Return (x, y) of the center of cell containing provided text 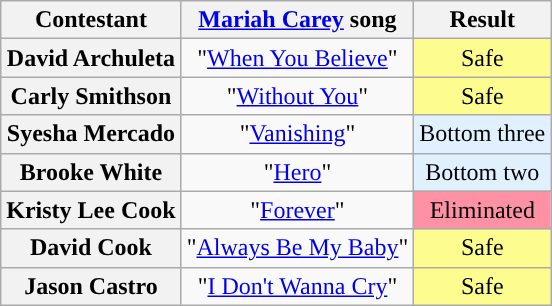
Syesha Mercado (91, 134)
Eliminated (482, 210)
Jason Castro (91, 286)
"Hero" (298, 172)
"Vanishing" (298, 134)
Result (482, 20)
Kristy Lee Cook (91, 210)
Bottom two (482, 172)
"Without You" (298, 96)
Contestant (91, 20)
Bottom three (482, 134)
"I Don't Wanna Cry" (298, 286)
Carly Smithson (91, 96)
"When You Believe" (298, 58)
David Cook (91, 248)
"Always Be My Baby" (298, 248)
Brooke White (91, 172)
David Archuleta (91, 58)
"Forever" (298, 210)
Mariah Carey song (298, 20)
